Return (X, Y) of the center of cell containing provided text 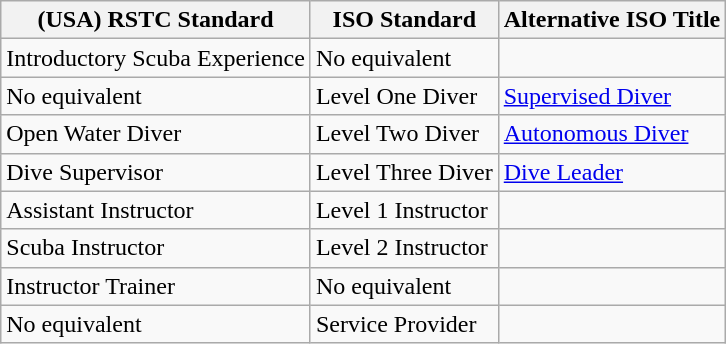
Alternative ISO Title (612, 20)
Open Water Diver (156, 134)
Autonomous Diver (612, 134)
ISO Standard (404, 20)
Supervised Diver (612, 96)
Service Provider (404, 324)
Level Two Diver (404, 134)
Assistant Instructor (156, 210)
Level 1 Instructor (404, 210)
Dive Leader (612, 172)
Introductory Scuba Experience (156, 58)
Level One Diver (404, 96)
Level Three Diver (404, 172)
Dive Supervisor (156, 172)
(USA) RSTC Standard (156, 20)
Scuba Instructor (156, 248)
Instructor Trainer (156, 286)
Level 2 Instructor (404, 248)
